Extract the [X, Y] coordinate from the center of the cell holding the provided text.  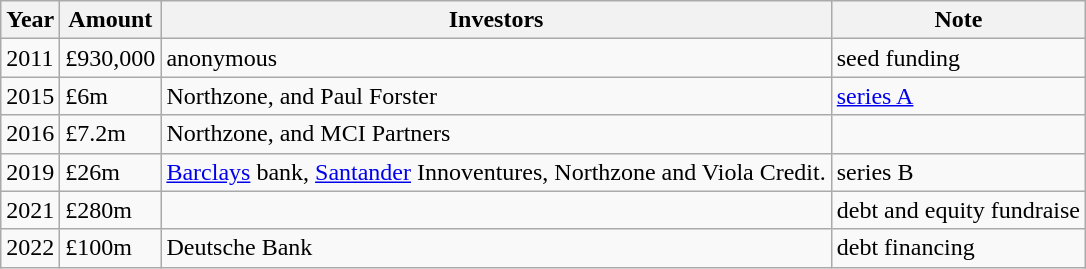
2019 [30, 172]
£26m [110, 172]
£100m [110, 248]
Northzone, and MCI Partners [496, 134]
2011 [30, 58]
Barclays bank, Santander Innoventures, Northzone and Viola Credit. [496, 172]
Deutsche Bank [496, 248]
Year [30, 20]
anonymous [496, 58]
Amount [110, 20]
debt and equity fundraise [958, 210]
£930,000 [110, 58]
debt financing [958, 248]
£6m [110, 96]
£7.2m [110, 134]
Northzone, and Paul Forster [496, 96]
2021 [30, 210]
2022 [30, 248]
£280m [110, 210]
seed funding [958, 58]
Note [958, 20]
2015 [30, 96]
2016 [30, 134]
Investors [496, 20]
series A [958, 96]
series B [958, 172]
